Locate the cell with the specified text and output its (x, y) center coordinate. 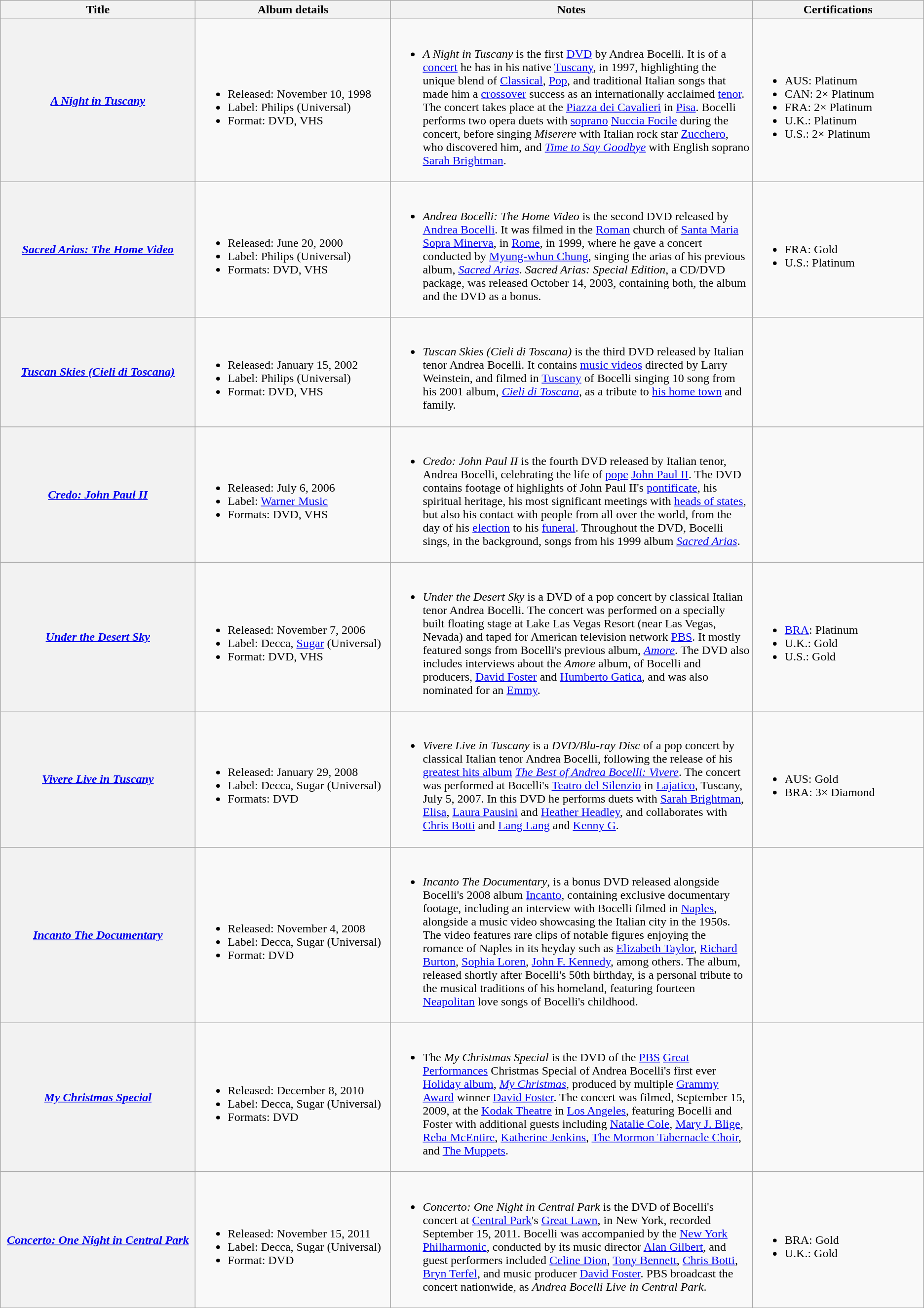
Notes (572, 10)
Certifications (838, 10)
Released: November 7, 2006Label: Decca, Sugar (Universal)Format: DVD, VHS (293, 637)
Credo: John Paul II (98, 495)
Released: November 15, 2011Label: Decca, Sugar (Universal)Format: DVD (293, 1240)
FRA: GoldU.S.: Platinum (838, 250)
Released: January 15, 2002Label: Philips (Universal)Format: DVD, VHS (293, 372)
Released: November 4, 2008Label: Decca, Sugar (Universal)Format: DVD (293, 935)
Incanto The Documentary (98, 935)
Released: January 29, 2008Label: Decca, Sugar (Universal)Formats: DVD (293, 779)
A Night in Tuscany (98, 101)
Released: November 10, 1998Label: Philips (Universal)Format: DVD, VHS (293, 101)
Album details (293, 10)
AUS: PlatinumCAN: 2× PlatinumFRA: 2× PlatinumU.K.: PlatinumU.S.: 2× Platinum (838, 101)
AUS: GoldBRA: 3× Diamond (838, 779)
Title (98, 10)
BRA: PlatinumU.K.: GoldU.S.: Gold (838, 637)
My Christmas Special (98, 1097)
Tuscan Skies (Cieli di Toscana) (98, 372)
Concerto: One Night in Central Park (98, 1240)
Released: July 6, 2006Label: Warner MusicFormats: DVD, VHS (293, 495)
Under the Desert Sky (98, 637)
Released: June 20, 2000Label: Philips (Universal)Formats: DVD, VHS (293, 250)
Released: December 8, 2010Label: Decca, Sugar (Universal)Formats: DVD (293, 1097)
BRA: GoldU.K.: Gold (838, 1240)
Vivere Live in Tuscany (98, 779)
Sacred Arias: The Home Video (98, 250)
